For the text-containing cell, return its midpoint in [X, Y] coordinate format. 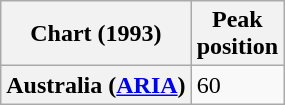
Peakposition [237, 34]
Chart (1993) [96, 34]
Australia (ARIA) [96, 85]
60 [237, 85]
